Pinpoint the cell where the given text exists, returning its [X, Y] midpoint coordinate. 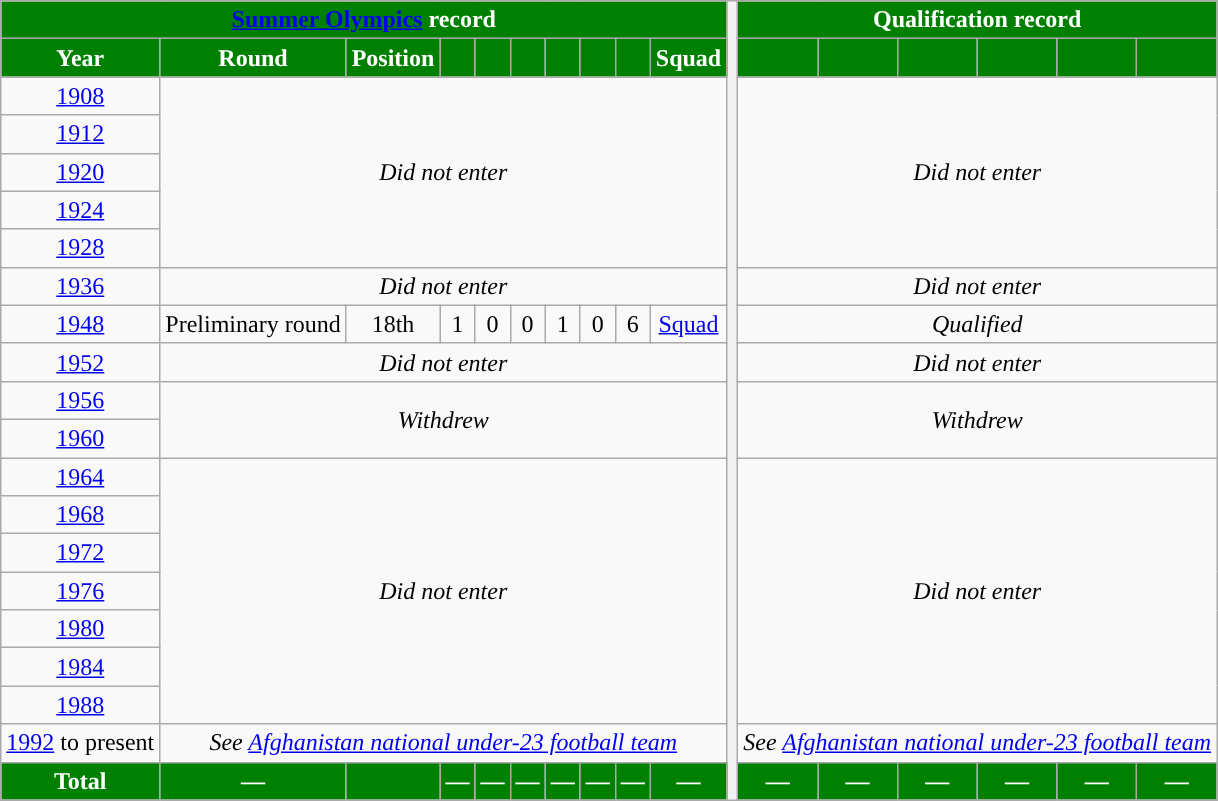
1992 to present [80, 743]
Summer Olympics record [364, 20]
1972 [80, 553]
1948 [80, 324]
1976 [80, 591]
1984 [80, 667]
Round [253, 58]
1908 [80, 96]
1952 [80, 362]
6 [632, 324]
Total [80, 781]
Position [393, 58]
1920 [80, 172]
1968 [80, 515]
Qualified [978, 324]
18th [393, 324]
Year [80, 58]
1924 [80, 210]
1960 [80, 438]
1956 [80, 400]
1936 [80, 286]
Qualification record [978, 20]
1928 [80, 248]
1964 [80, 477]
1988 [80, 705]
1980 [80, 629]
1912 [80, 134]
Preliminary round [253, 324]
